Provide the [x, y] coordinate of the cell's center where the given text is located.  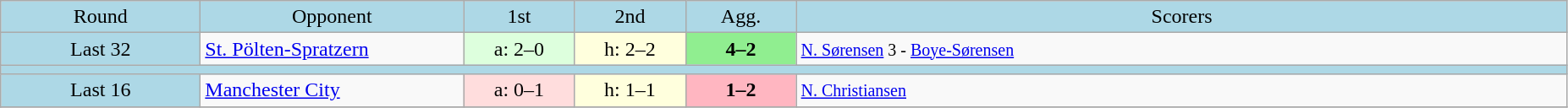
Agg. [741, 17]
Manchester City [332, 90]
h: 1–1 [630, 90]
1st [520, 17]
St. Pölten-Spratzern [332, 49]
a: 0–1 [520, 90]
N. Sørensen 3 - Boye-Sørensen [1181, 49]
N. Christiansen [1181, 90]
2nd [630, 17]
Round [101, 17]
Last 16 [101, 90]
1–2 [741, 90]
a: 2–0 [520, 49]
Scorers [1181, 17]
4–2 [741, 49]
Last 32 [101, 49]
Opponent [332, 17]
h: 2–2 [630, 49]
